Locate the cell with the specified text and output its [X, Y] center coordinate. 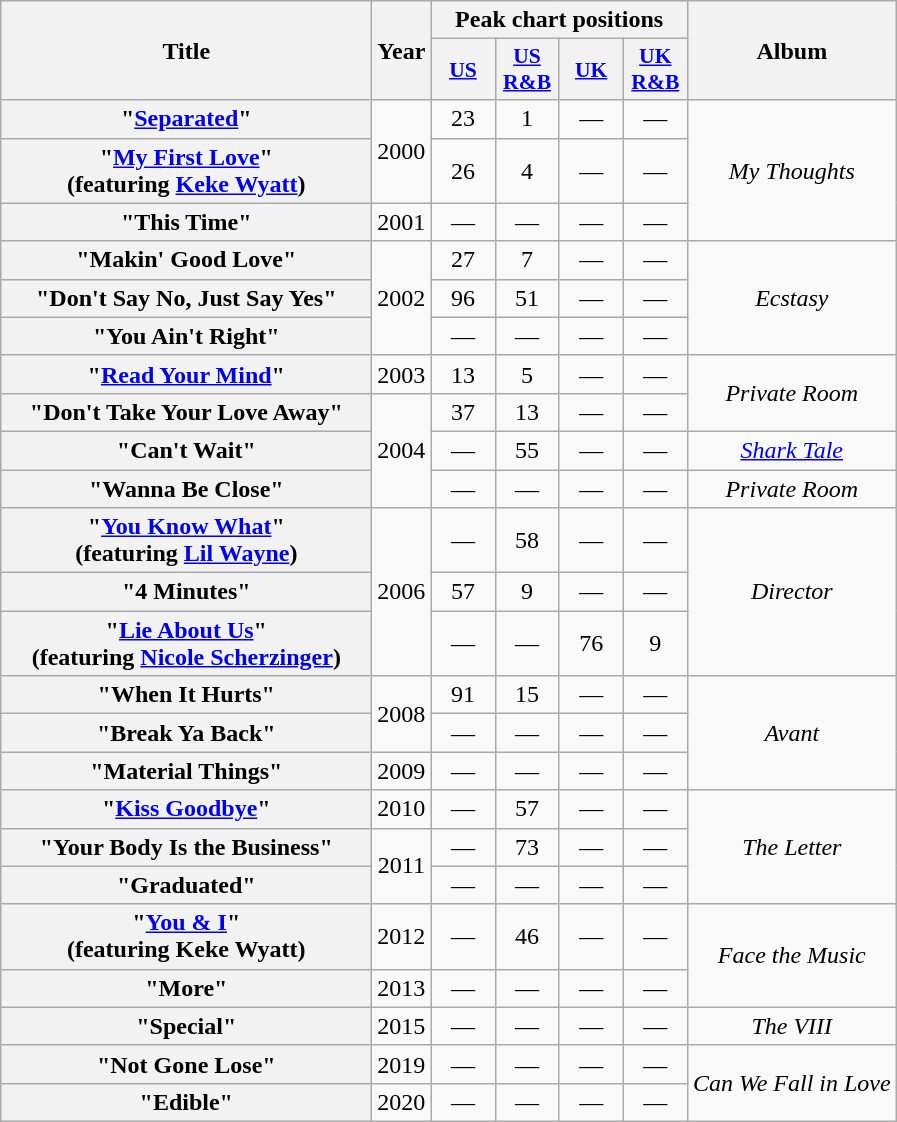
46 [527, 936]
2013 [402, 988]
The Letter [792, 847]
Peak chart positions [559, 20]
91 [463, 695]
51 [527, 298]
2004 [402, 450]
UK [591, 70]
2015 [402, 1026]
4 [527, 170]
Avant [792, 733]
Title [186, 50]
2019 [402, 1064]
2000 [402, 152]
37 [463, 412]
"Your Body Is the Business" [186, 847]
"Special" [186, 1026]
"When It Hurts" [186, 695]
"Lie About Us"(featuring Nicole Scherzinger) [186, 644]
My Thoughts [792, 170]
Face the Music [792, 956]
"Material Things" [186, 771]
2012 [402, 936]
"My First Love"(featuring Keke Wyatt) [186, 170]
"This Time" [186, 222]
2001 [402, 222]
26 [463, 170]
"Makin' Good Love" [186, 260]
2010 [402, 809]
"Can't Wait" [186, 450]
2006 [402, 592]
Ecstasy [792, 298]
Shark Tale [792, 450]
73 [527, 847]
2002 [402, 298]
"4 Minutes" [186, 592]
"Not Gone Lose" [186, 1064]
2011 [402, 866]
"You Ain't Right" [186, 336]
"Edible" [186, 1102]
"Break Ya Back" [186, 733]
US [463, 70]
2003 [402, 374]
"Don't Take Your Love Away" [186, 412]
Director [792, 592]
2009 [402, 771]
7 [527, 260]
"Graduated" [186, 885]
2008 [402, 714]
27 [463, 260]
5 [527, 374]
"You Know What"(featuring Lil Wayne) [186, 540]
"Separated" [186, 119]
"Wanna Be Close" [186, 489]
Can We Fall in Love [792, 1083]
"You & I"(featuring Keke Wyatt) [186, 936]
"Don't Say No, Just Say Yes" [186, 298]
58 [527, 540]
Album [792, 50]
Year [402, 50]
"Kiss Goodbye" [186, 809]
2020 [402, 1102]
76 [591, 644]
15 [527, 695]
96 [463, 298]
55 [527, 450]
US R&B [527, 70]
UKR&B [655, 70]
23 [463, 119]
The VIII [792, 1026]
"More" [186, 988]
"Read Your Mind" [186, 374]
1 [527, 119]
